For the text-containing cell, return its midpoint in (X, Y) coordinate format. 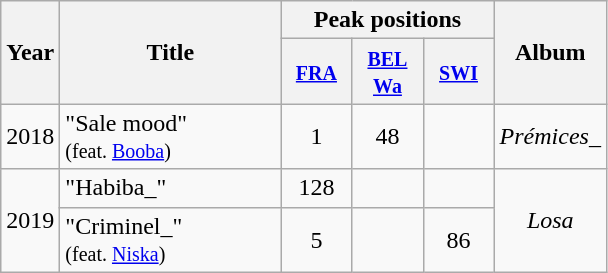
128 (316, 188)
"Habiba_" (170, 188)
Losa (550, 220)
86 (458, 240)
"Sale mood"(feat. Booba) (170, 136)
BEL Wa (388, 72)
2019 (30, 220)
Peak positions (388, 20)
Prémices_ (550, 136)
Year (30, 52)
5 (316, 240)
Album (550, 52)
FRA (316, 72)
48 (388, 136)
SWI (458, 72)
2018 (30, 136)
"Criminel_"(feat. Niska) (170, 240)
Title (170, 52)
1 (316, 136)
